Return (x, y) of the center of cell containing provided text 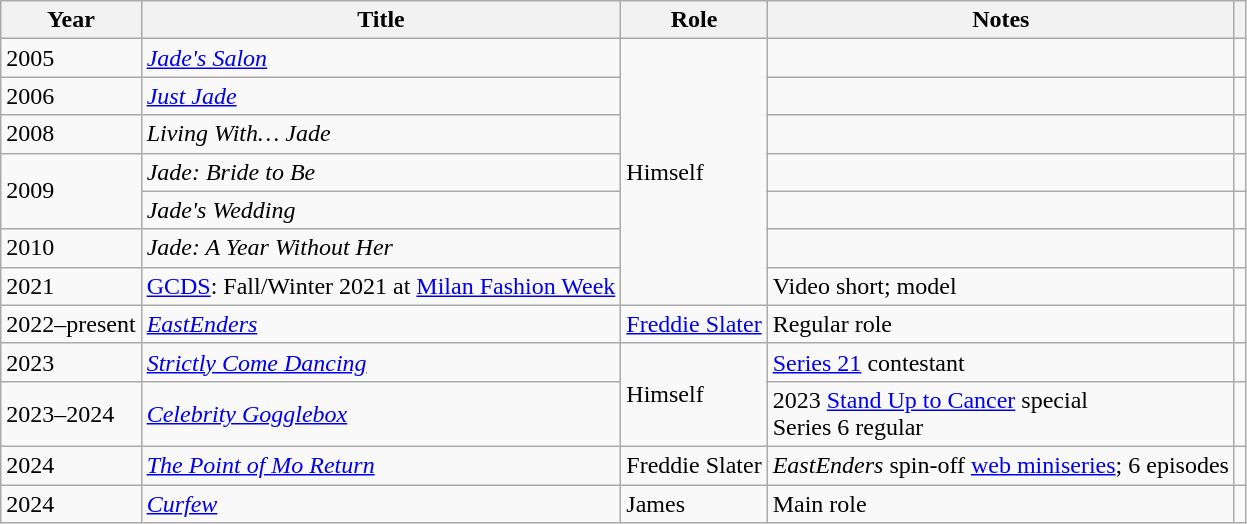
Video short; model (1000, 286)
2023 (71, 362)
2009 (71, 191)
2010 (71, 248)
2008 (71, 134)
Curfew (381, 503)
2022–present (71, 324)
Series 21 contestant (1000, 362)
Just Jade (381, 96)
Jade: A Year Without Her (381, 248)
James (694, 503)
Main role (1000, 503)
Jade's Salon (381, 58)
Jade: Bride to Be (381, 172)
Notes (1000, 20)
EastEnders (381, 324)
GCDS: Fall/Winter 2021 at Milan Fashion Week (381, 286)
Living With… Jade (381, 134)
Strictly Come Dancing (381, 362)
Title (381, 20)
Jade's Wedding (381, 210)
2005 (71, 58)
EastEnders spin-off web miniseries; 6 episodes (1000, 465)
Celebrity Gogglebox (381, 414)
Role (694, 20)
The Point of Mo Return (381, 465)
2006 (71, 96)
Year (71, 20)
2021 (71, 286)
Regular role (1000, 324)
2023 Stand Up to Cancer specialSeries 6 regular (1000, 414)
2023–2024 (71, 414)
